For the text-containing cell, return its midpoint in [X, Y] coordinate format. 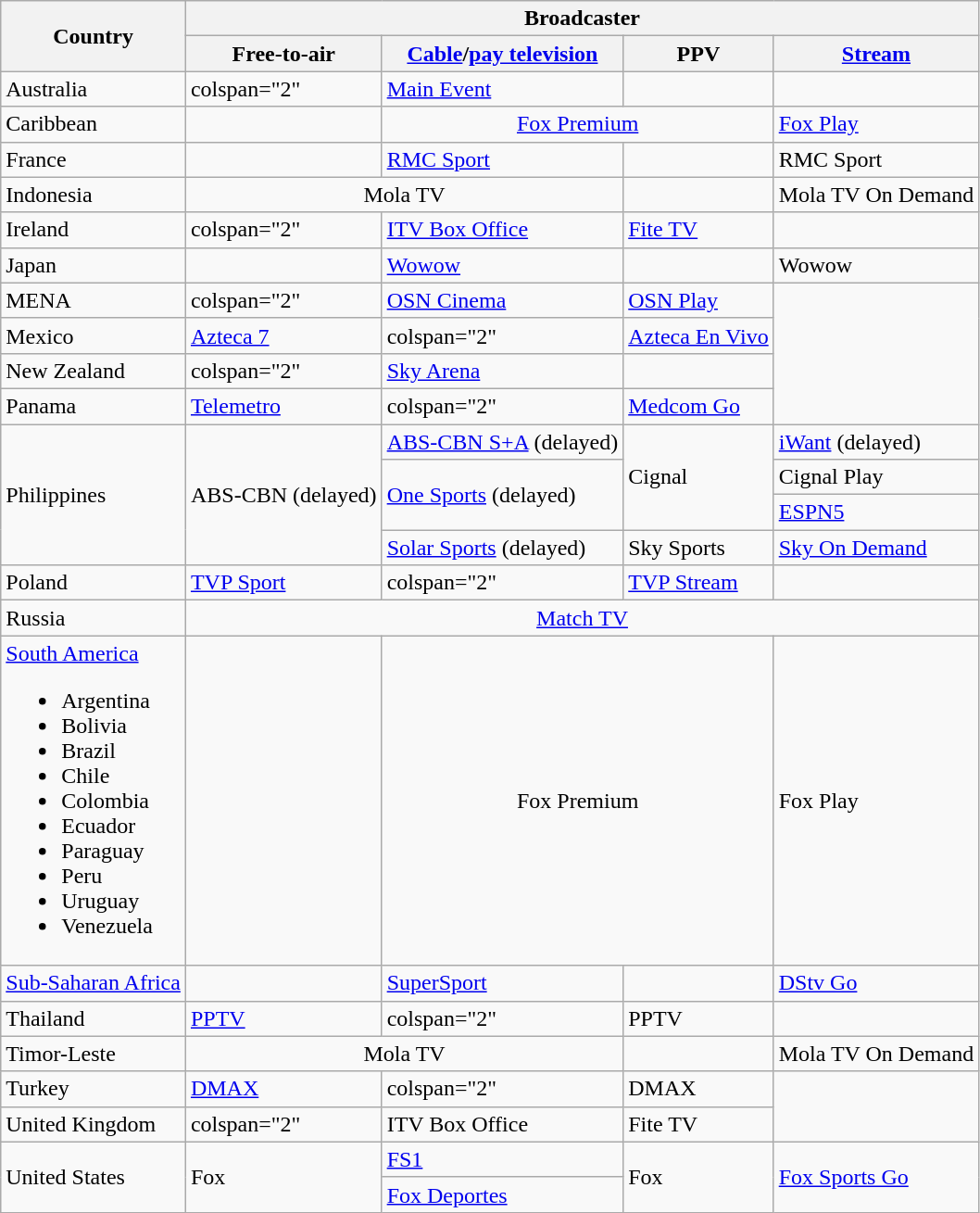
Mexico [94, 335]
Medcom Go [698, 406]
Australia [94, 89]
Broadcaster [582, 19]
Japan [94, 265]
Cable/pay television [502, 54]
Stream [876, 54]
South America Argentina Bolivia Brazil Chile Colombia Ecuador Paraguay Peru Uruguay Venezuela [94, 801]
Main Event [502, 89]
Solar Sports (delayed) [502, 548]
Indonesia [94, 195]
MENA [94, 300]
Sky Sports [698, 548]
ABS-CBN (delayed) [283, 495]
Philippines [94, 495]
Cignal [698, 477]
Telemetro [283, 406]
Fox Sports Go [876, 1177]
Sub-Saharan Africa [94, 983]
Match TV [582, 618]
Fox Deportes [502, 1194]
Free-to-air [283, 54]
France [94, 159]
TVP Sport [283, 583]
Timor-Leste [94, 1054]
DStv Go [876, 983]
Sky On Demand [876, 548]
Azteca 7 [283, 335]
Sky Arena [502, 371]
One Sports (delayed) [502, 495]
United States [94, 1177]
FS1 [502, 1159]
Turkey [94, 1089]
Thailand [94, 1018]
Poland [94, 583]
OSN Cinema [502, 300]
ESPN5 [876, 512]
Panama [94, 406]
SuperSport [502, 983]
Russia [94, 618]
ABS-CBN S+A (delayed) [502, 442]
Ireland [94, 230]
iWant (delayed) [876, 442]
Country [94, 36]
Cignal Play [876, 477]
Azteca En Vivo [698, 335]
United Kingdom [94, 1124]
Caribbean [94, 124]
New Zealand [94, 371]
TVP Stream [698, 583]
OSN Play [698, 300]
PPV [698, 54]
